From the cell containing the given text, extract its center point as (x, y) coordinate. 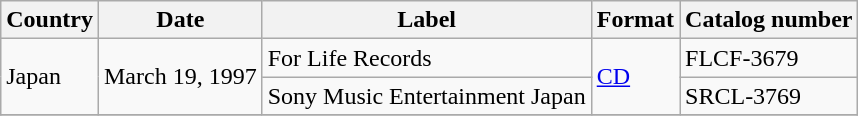
SRCL-3769 (769, 96)
Date (180, 20)
Format (635, 20)
Country (50, 20)
Catalog number (769, 20)
CD (635, 77)
Label (426, 20)
Sony Music Entertainment Japan (426, 96)
March 19, 1997 (180, 77)
Japan (50, 77)
FLCF-3679 (769, 58)
For Life Records (426, 58)
